Return [x, y] of the center of cell containing provided text 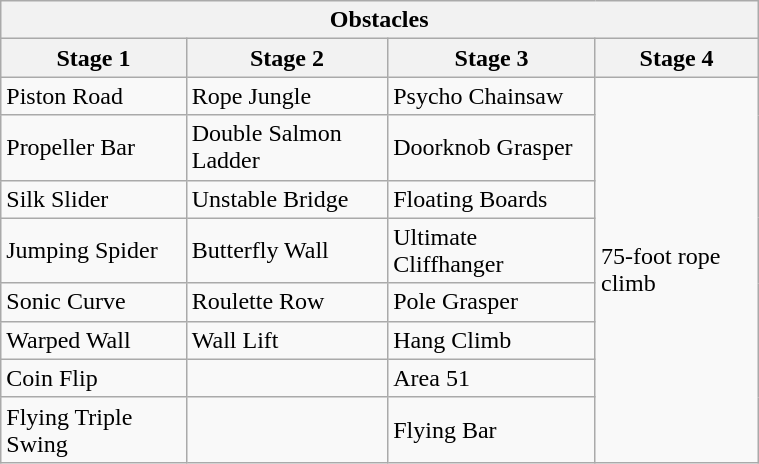
Floating Boards [492, 199]
Jumping Spider [94, 250]
Pole Grasper [492, 302]
Ultimate Cliffhanger [492, 250]
Obstacles [380, 20]
Stage 1 [94, 58]
Flying Bar [492, 430]
Rope Jungle [286, 96]
Silk Slider [94, 199]
Area 51 [492, 378]
Stage 4 [676, 58]
Propeller Bar [94, 148]
Stage 3 [492, 58]
Hang Climb [492, 340]
Psycho Chainsaw [492, 96]
Flying Triple Swing [94, 430]
Coin Flip [94, 378]
Doorknob Grasper [492, 148]
Piston Road [94, 96]
Stage 2 [286, 58]
Unstable Bridge [286, 199]
Double Salmon Ladder [286, 148]
Butterfly Wall [286, 250]
Wall Lift [286, 340]
Sonic Curve [94, 302]
75-foot rope climb [676, 270]
Roulette Row [286, 302]
Warped Wall [94, 340]
